Return the (x, y) coordinate for the center point of the cell that contains the specified text.  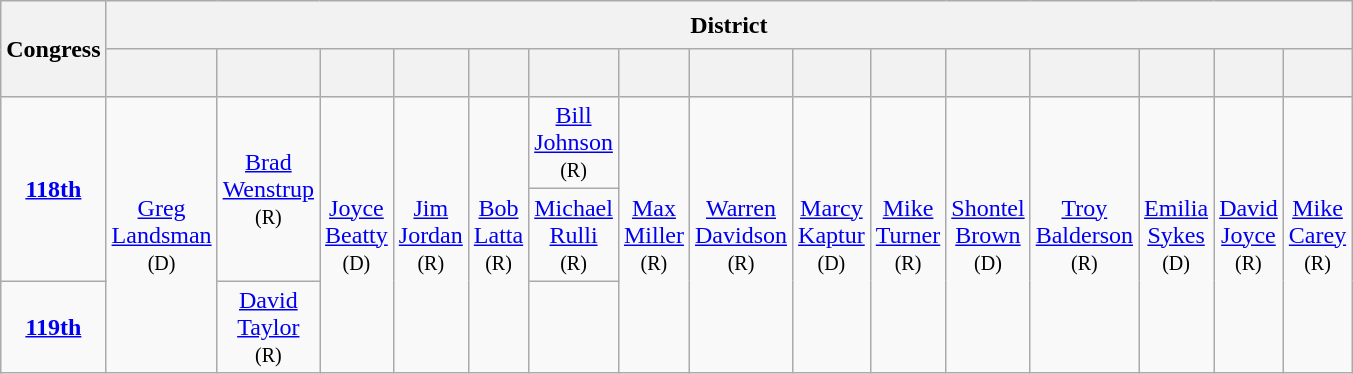
MikeTurner(R) (908, 235)
District (729, 25)
EmiliaSykes(D) (1176, 235)
ShontelBrown(D) (988, 235)
DavidTaylor(R) (268, 327)
119th (54, 327)
TroyBalderson(R) (1084, 235)
WarrenDavidson(R) (740, 235)
BillJohnson(R) (574, 143)
BobLatta(R) (498, 235)
JimJordan(R) (430, 235)
GregLandsman(D) (162, 235)
MarcyKaptur(D) (832, 235)
DavidJoyce(R) (1249, 235)
MichaelRulli(R) (574, 235)
BradWenstrup(R) (268, 189)
Congress (54, 49)
MaxMiller(R) (654, 235)
118th (54, 189)
MikeCarey(R) (1317, 235)
JoyceBeatty(D) (357, 235)
